Provide the [X, Y] coordinate of the cell's center where the given text is located.  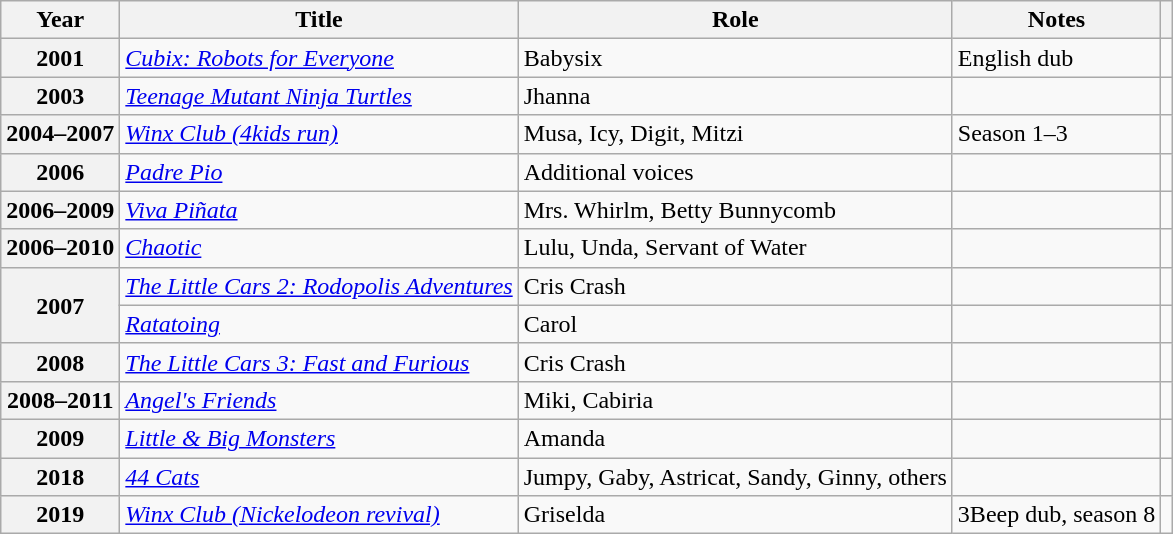
2007 [60, 305]
Role [735, 20]
Viva Piñata [319, 210]
2008–2011 [60, 400]
2006–2010 [60, 248]
2018 [60, 477]
2008 [60, 362]
Mrs. Whirlm, Betty Bunnycomb [735, 210]
Additional voices [735, 172]
Year [60, 20]
Notes [1056, 20]
Chaotic [319, 248]
The Little Cars 2: Rodopolis Adventures [319, 286]
Jhanna [735, 96]
2006–2009 [60, 210]
44 Cats [319, 477]
Amanda [735, 438]
Winx Club (4kids run) [319, 134]
Jumpy, Gaby, Astricat, Sandy, Ginny, others [735, 477]
English dub [1056, 58]
Cubix: Robots for Everyone [319, 58]
Padre Pio [319, 172]
Teenage Mutant Ninja Turtles [319, 96]
2001 [60, 58]
Ratatoing [319, 324]
The Little Cars 3: Fast and Furious [319, 362]
Title [319, 20]
Angel's Friends [319, 400]
2004–2007 [60, 134]
Musa, Icy, Digit, Mitzi [735, 134]
Miki, Cabiria [735, 400]
Winx Club (Nickelodeon revival) [319, 515]
Griselda [735, 515]
2009 [60, 438]
Babysix [735, 58]
Carol [735, 324]
3Beep dub, season 8 [1056, 515]
Season 1–3 [1056, 134]
2003 [60, 96]
Lulu, Unda, Servant of Water [735, 248]
Little & Big Monsters [319, 438]
2019 [60, 515]
2006 [60, 172]
